Return (X, Y) of the center of cell containing provided text 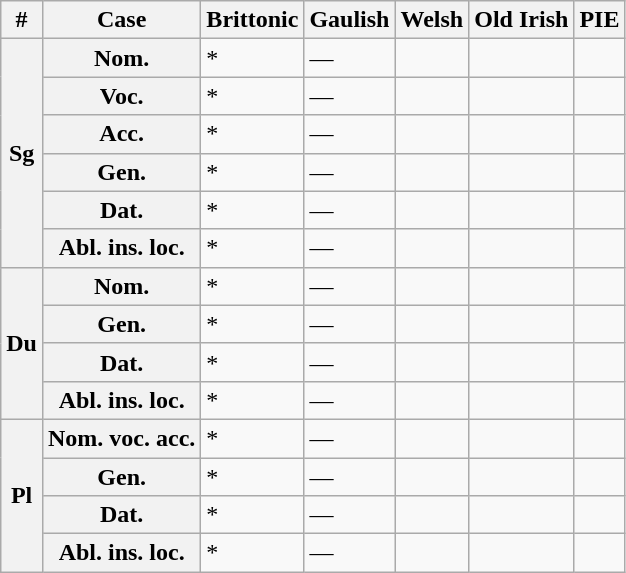
Acc. (121, 134)
Gaulish (350, 20)
Brittonic (252, 20)
Pl (22, 495)
# (22, 20)
Old Irish (522, 20)
PIE (600, 20)
Sg (22, 153)
Nom. voc. acc. (121, 438)
Voc. (121, 96)
Welsh (432, 20)
Du (22, 343)
Case (121, 20)
